For the text-containing cell, return its midpoint in (X, Y) coordinate format. 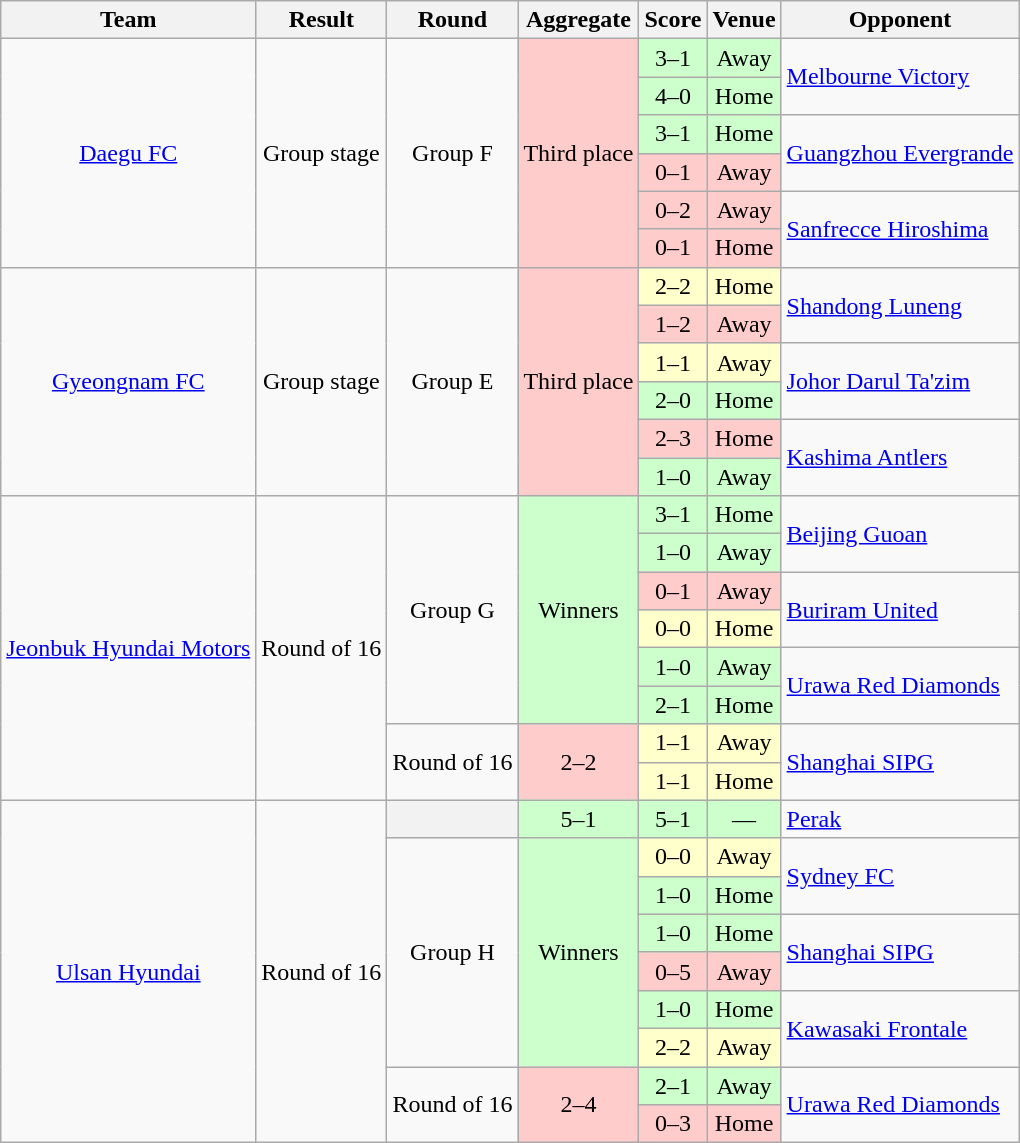
Sydney FC (900, 876)
0–2 (673, 210)
Johor Darul Ta'zim (900, 381)
Melbourne Victory (900, 77)
Group H (452, 952)
Shandong Luneng (900, 305)
Venue (744, 20)
Beijing Guoan (900, 534)
2–0 (673, 400)
Kashima Antlers (900, 457)
Gyeongnam FC (128, 381)
4–0 (673, 96)
Result (322, 20)
Opponent (900, 20)
Perak (900, 819)
Aggregate (578, 20)
— (744, 819)
Round (452, 20)
Jeonbuk Hyundai Motors (128, 648)
Team (128, 20)
Sanfrecce Hiroshima (900, 229)
Group G (452, 610)
Group F (452, 153)
Group E (452, 381)
Score (673, 20)
2–4 (578, 1104)
Daegu FC (128, 153)
0–3 (673, 1124)
0–5 (673, 971)
Kawasaki Frontale (900, 1028)
Ulsan Hyundai (128, 972)
1–2 (673, 324)
2–3 (673, 438)
Guangzhou Evergrande (900, 153)
Buriram United (900, 610)
